Find where the given text appears and provide that cell's center as [X, Y] coordinate. 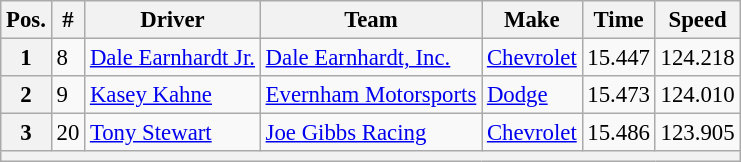
Team [370, 20]
2 [26, 95]
Time [618, 20]
9 [68, 95]
15.473 [618, 95]
3 [26, 133]
Dale Earnhardt Jr. [173, 58]
Evernham Motorsports [370, 95]
8 [68, 58]
20 [68, 133]
124.218 [698, 58]
Dale Earnhardt, Inc. [370, 58]
Tony Stewart [173, 133]
Make [532, 20]
Driver [173, 20]
Kasey Kahne [173, 95]
Joe Gibbs Racing [370, 133]
Pos. [26, 20]
1 [26, 58]
15.447 [618, 58]
124.010 [698, 95]
123.905 [698, 133]
# [68, 20]
Dodge [532, 95]
Speed [698, 20]
15.486 [618, 133]
